Capture the cell that displays the provided text and extract its [X, Y] central coordinate. 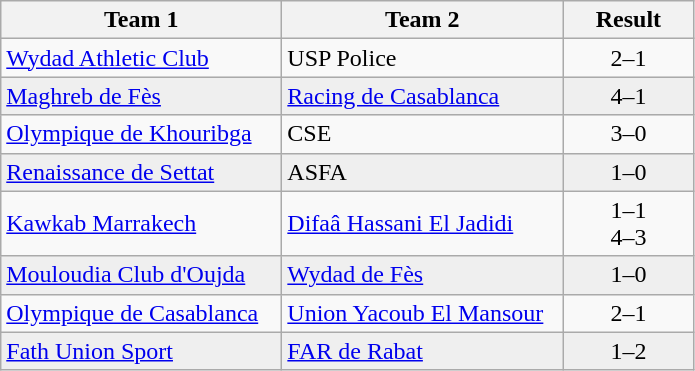
Olympique de Khouribga [142, 134]
Wydad de Fès [422, 275]
ASFA [422, 172]
Racing de Casablanca [422, 96]
USP Police [422, 58]
Difaâ Hassani El Jadidi [422, 224]
Renaissance de Settat [142, 172]
4–1 [628, 96]
3–0 [628, 134]
Result [628, 20]
Mouloudia Club d'Oujda [142, 275]
CSE [422, 134]
Olympique de Casablanca [142, 313]
1–2 [628, 351]
Maghreb de Fès [142, 96]
1–14–3 [628, 224]
Kawkab Marrakech [142, 224]
Team 1 [142, 20]
FAR de Rabat [422, 351]
Wydad Athletic Club [142, 58]
Union Yacoub El Mansour [422, 313]
Fath Union Sport [142, 351]
Team 2 [422, 20]
